Search for the cell housing the specified text and yield its (x, y) center coordinate. 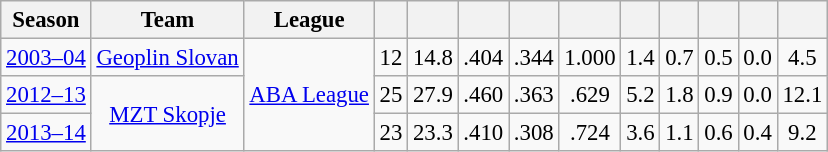
0.4 (758, 133)
.404 (483, 58)
0.9 (718, 95)
23 (390, 133)
.460 (483, 95)
League (309, 20)
23.3 (433, 133)
14.8 (433, 58)
Team (168, 20)
MZT Skopje (168, 114)
Season (46, 20)
2012–13 (46, 95)
12 (390, 58)
1.8 (680, 95)
2003–04 (46, 58)
0.7 (680, 58)
0.6 (718, 133)
.410 (483, 133)
1.4 (640, 58)
ABA League (309, 96)
5.2 (640, 95)
.308 (534, 133)
0.5 (718, 58)
4.5 (802, 58)
25 (390, 95)
.629 (590, 95)
.344 (534, 58)
Geoplin Slovan (168, 58)
.724 (590, 133)
9.2 (802, 133)
3.6 (640, 133)
1.000 (590, 58)
1.1 (680, 133)
.363 (534, 95)
2013–14 (46, 133)
12.1 (802, 95)
27.9 (433, 95)
